Determine the (x, y) coordinate at the center of the cell enclosing the given text.  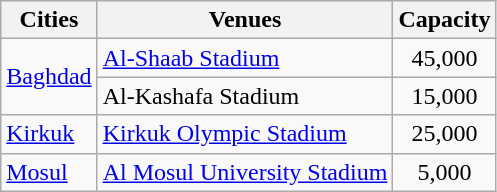
25,000 (444, 134)
Capacity (444, 20)
Cities (49, 20)
45,000 (444, 58)
Kirkuk Olympic Stadium (245, 134)
15,000 (444, 96)
Al-Shaab Stadium (245, 58)
Al Mosul University Stadium (245, 172)
Al-Kashafa Stadium (245, 96)
Kirkuk (49, 134)
Venues (245, 20)
Mosul (49, 172)
Baghdad (49, 77)
5,000 (444, 172)
